Identify which cell holds the provided text, then report its [x, y] central coordinate. 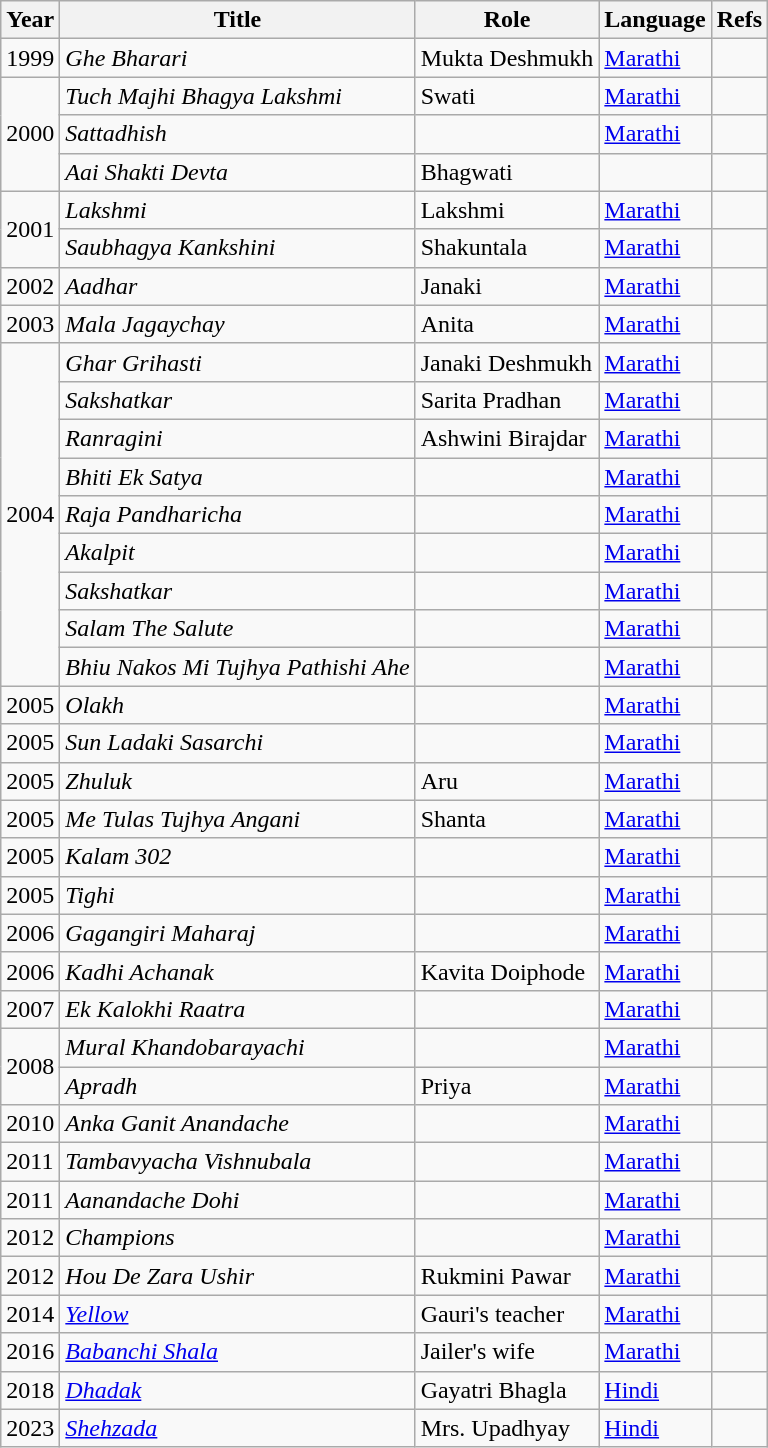
Tuch Majhi Bhagya Lakshmi [238, 96]
2008 [30, 1066]
Mala Jagaychay [238, 324]
Aadhar [238, 286]
Shehzada [238, 1428]
Jailer's wife [507, 1352]
Janaki Deshmukh [507, 362]
Ranragini [238, 438]
Aanandache Dohi [238, 1200]
Refs [739, 20]
Mukta Deshmukh [507, 58]
Shanta [507, 819]
Gagangiri Maharaj [238, 933]
Bhiu Nakos Mi Tujhya Pathishi Ahe [238, 667]
Gauri's teacher [507, 1314]
2003 [30, 324]
Janaki [507, 286]
Me Tulas Tujhya Angani [238, 819]
2023 [30, 1428]
Aru [507, 781]
Year [30, 20]
Tighi [238, 895]
Olakh [238, 705]
Ek Kalokhi Raatra [238, 1009]
Sattadhish [238, 134]
Anka Ganit Anandache [238, 1124]
Kalam 302 [238, 857]
Tambavyacha Vishnubala [238, 1162]
Zhuluk [238, 781]
2016 [30, 1352]
2007 [30, 1009]
2000 [30, 134]
2001 [30, 229]
Anita [507, 324]
2010 [30, 1124]
Aai Shakti Devta [238, 172]
Apradh [238, 1085]
Ghar Grihasti [238, 362]
Raja Pandharicha [238, 515]
Shakuntala [507, 248]
Akalpit [238, 553]
Rukmini Pawar [507, 1276]
2014 [30, 1314]
Role [507, 20]
Kadhi Achanak [238, 971]
Ashwini Birajdar [507, 438]
Priya [507, 1085]
Dhadak [238, 1390]
Mrs. Upadhyay [507, 1428]
2004 [30, 514]
2018 [30, 1390]
Kavita Doiphode [507, 971]
Bhagwati [507, 172]
1999 [30, 58]
Title [238, 20]
Champions [238, 1238]
2002 [30, 286]
Gayatri Bhagla [507, 1390]
Bhiti Ek Satya [238, 477]
Sarita Pradhan [507, 400]
Salam The Salute [238, 629]
Language [655, 20]
Ghe Bharari [238, 58]
Hou De Zara Ushir [238, 1276]
Babanchi Shala [238, 1352]
Yellow [238, 1314]
Saubhagya Kankshini [238, 248]
Mural Khandobarayachi [238, 1047]
Sun Ladaki Sasarchi [238, 743]
Swati [507, 96]
